Locate the cell with the specified text and output its [x, y] center coordinate. 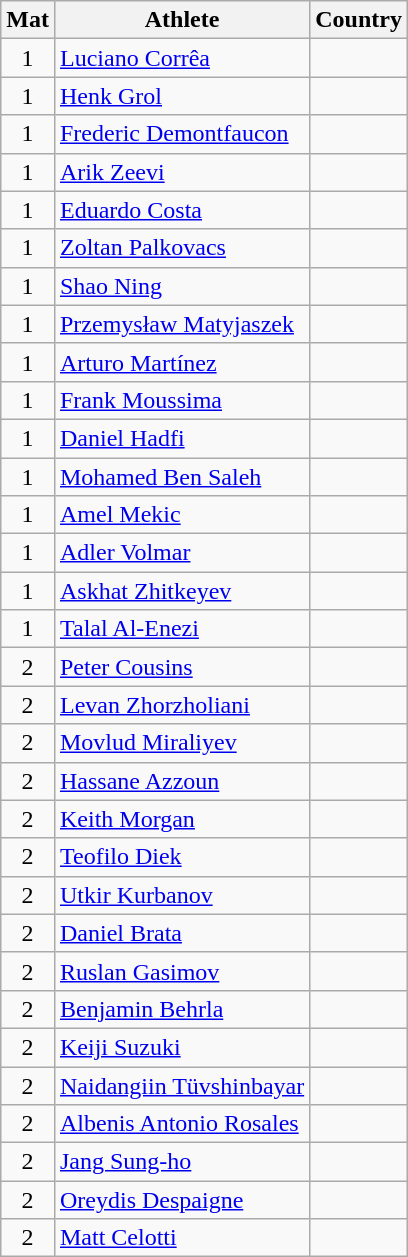
Oreydis Despaigne [182, 1200]
Daniel Brata [182, 933]
Arturo Martínez [182, 362]
Peter Cousins [182, 667]
Naidangiin Tüvshinbayar [182, 1085]
Arik Zeevi [182, 172]
Zoltan Palkovacs [182, 248]
Henk Grol [182, 96]
Ruslan Gasimov [182, 971]
Teofilo Diek [182, 857]
Utkir Kurbanov [182, 895]
Shao Ning [182, 286]
Frederic Demontfaucon [182, 134]
Luciano Corrêa [182, 58]
Mohamed Ben Saleh [182, 477]
Keiji Suzuki [182, 1047]
Hassane Azzoun [182, 781]
Levan Zhorzholiani [182, 705]
Matt Celotti [182, 1238]
Amel Mekic [182, 515]
Askhat Zhitkeyev [182, 591]
Daniel Hadfi [182, 438]
Adler Volmar [182, 553]
Movlud Miraliyev [182, 743]
Talal Al-Enezi [182, 629]
Keith Morgan [182, 819]
Country [359, 20]
Albenis Antonio Rosales [182, 1124]
Eduardo Costa [182, 210]
Athlete [182, 20]
Mat [28, 20]
Przemysław Matyjaszek [182, 324]
Jang Sung-ho [182, 1162]
Frank Moussima [182, 400]
Benjamin Behrla [182, 1009]
